Locate the cell with the specified text and output its (X, Y) center coordinate. 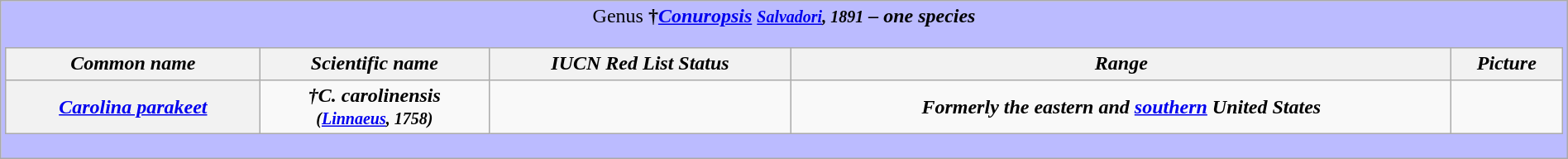
Picture (1507, 64)
Range (1121, 64)
Scientific name (375, 64)
†C. carolinensis (Linnaeus, 1758) (375, 106)
IUCN Red List Status (640, 64)
Carolina parakeet (133, 106)
Common name (133, 64)
Formerly the eastern and southern United States (1121, 106)
